For the text-containing cell, return its midpoint in (X, Y) coordinate format. 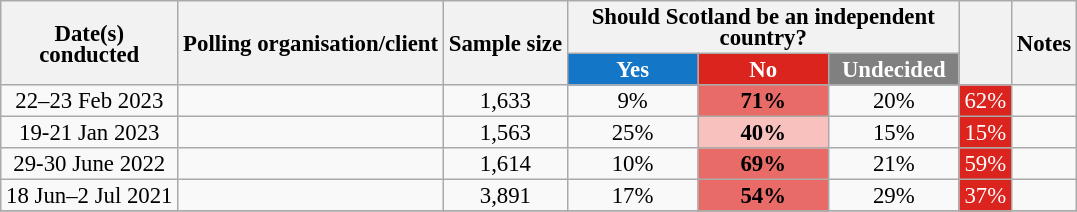
19-21 Jan 2023 (90, 133)
1,563 (505, 133)
17% (632, 196)
22–23 Feb 2023 (90, 101)
9% (632, 101)
62% (985, 101)
37% (985, 196)
71% (764, 101)
69% (764, 164)
1,633 (505, 101)
40% (764, 133)
10% (632, 164)
29-30 June 2022 (90, 164)
59% (985, 164)
Yes (632, 70)
21% (894, 164)
Undecided (894, 70)
54% (764, 196)
29% (894, 196)
Notes (1044, 43)
25% (632, 133)
3,891 (505, 196)
Date(s)conducted (90, 43)
Polling organisation/client (311, 43)
1,614 (505, 164)
18 Jun–2 Jul 2021 (90, 196)
Should Scotland be an independent country? (763, 28)
Sample size (505, 43)
No (764, 70)
20% (894, 101)
